Output the (X, Y) coordinate of the center of the cell containing the given text.  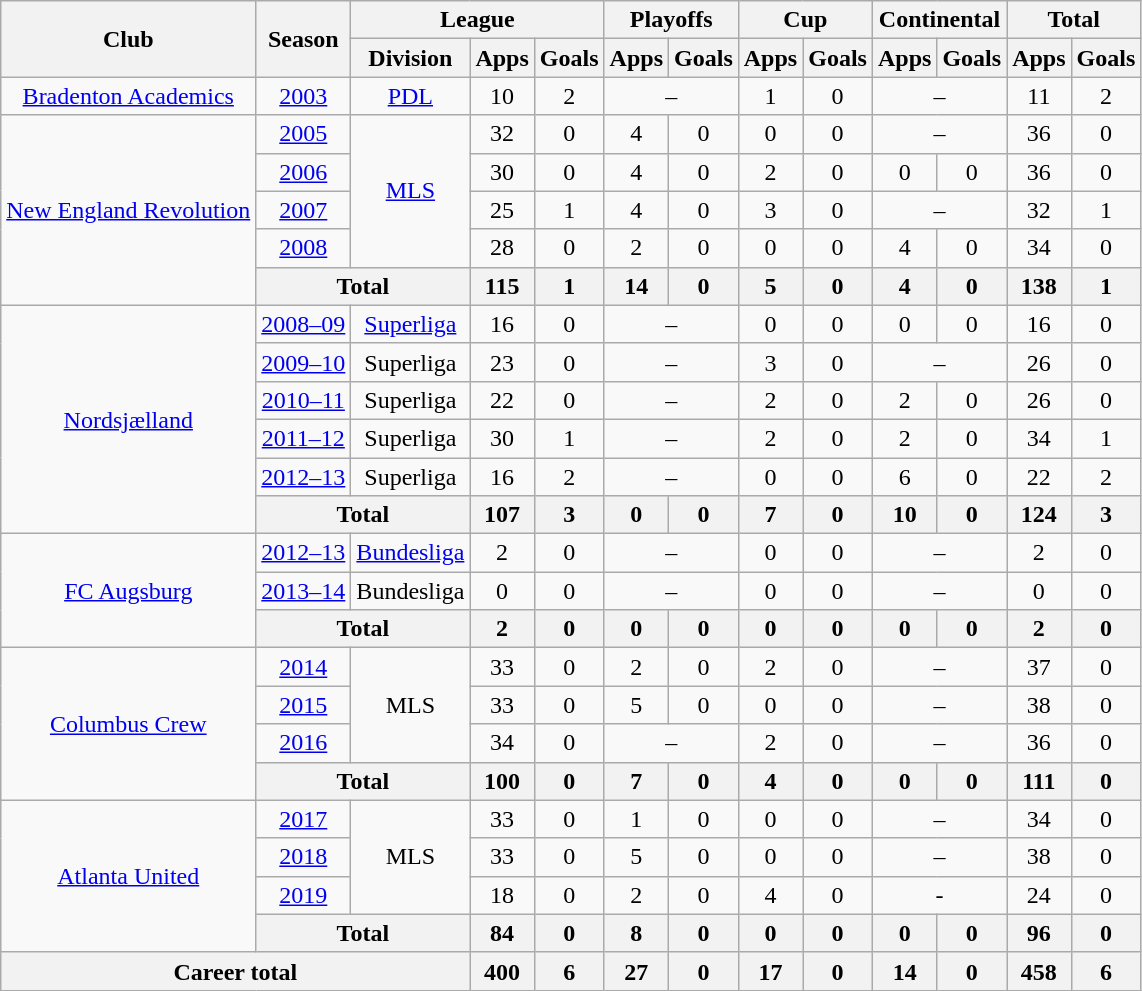
2013–14 (304, 591)
2003 (304, 96)
Columbus Crew (128, 724)
84 (502, 933)
Club (128, 39)
107 (502, 515)
2011–12 (304, 438)
24 (1039, 895)
2007 (304, 210)
8 (636, 933)
2010–11 (304, 400)
96 (1039, 933)
PDL (410, 96)
2018 (304, 857)
111 (1039, 781)
Atlanta United (128, 876)
11 (1039, 96)
23 (502, 362)
Bradenton Academics (128, 96)
28 (502, 248)
New England Revolution (128, 210)
2008 (304, 248)
FC Augsburg (128, 591)
458 (1039, 971)
Cup (805, 20)
Continental (939, 20)
League (478, 20)
27 (636, 971)
400 (502, 971)
2005 (304, 134)
37 (1039, 667)
2009–10 (304, 362)
Career total (236, 971)
124 (1039, 515)
2017 (304, 819)
18 (502, 895)
25 (502, 210)
2015 (304, 705)
- (939, 895)
2008–09 (304, 324)
115 (502, 286)
2019 (304, 895)
Season (304, 39)
Nordsjælland (128, 419)
Playoffs (671, 20)
138 (1039, 286)
2014 (304, 667)
Division (410, 58)
2016 (304, 743)
2006 (304, 172)
17 (770, 971)
100 (502, 781)
